Identify which cell holds the provided text, then report its [X, Y] central coordinate. 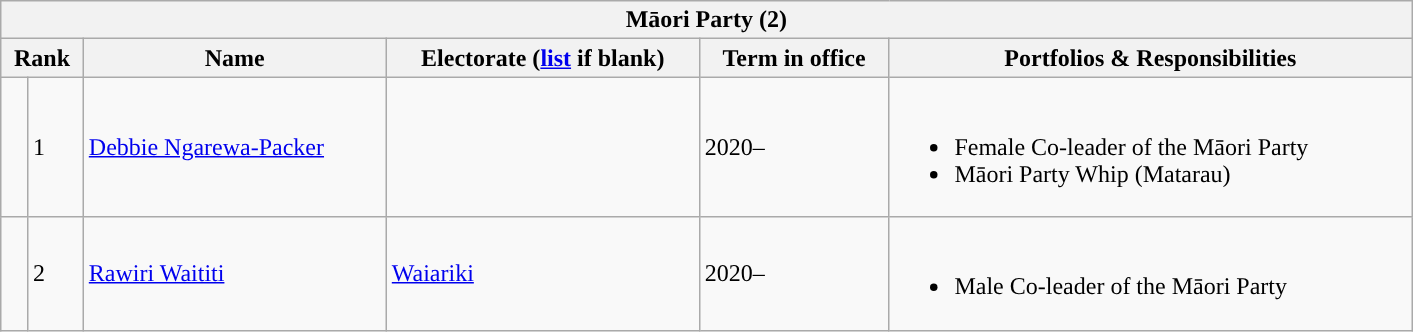
Rank [42, 58]
Term in office [794, 58]
Electorate (list if blank) [542, 58]
Debbie Ngarewa-Packer [234, 147]
Portfolios & Responsibilities [1150, 58]
Māori Party (2) [706, 20]
2 [55, 274]
Female Co-leader of the Māori PartyMāori Party Whip (Matarau) [1150, 147]
Male Co-leader of the Māori Party [1150, 274]
Name [234, 58]
1 [55, 147]
Waiariki [542, 274]
Rawiri Waititi [234, 274]
